Search for the cell housing the specified text and yield its [x, y] center coordinate. 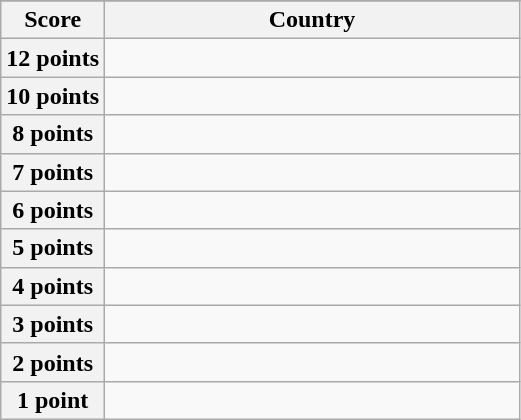
Score [53, 20]
6 points [53, 210]
10 points [53, 96]
7 points [53, 172]
Country [312, 20]
3 points [53, 324]
2 points [53, 362]
12 points [53, 58]
5 points [53, 248]
8 points [53, 134]
1 point [53, 400]
4 points [53, 286]
